Determine the (X, Y) coordinate at the center of the cell enclosing the given text.  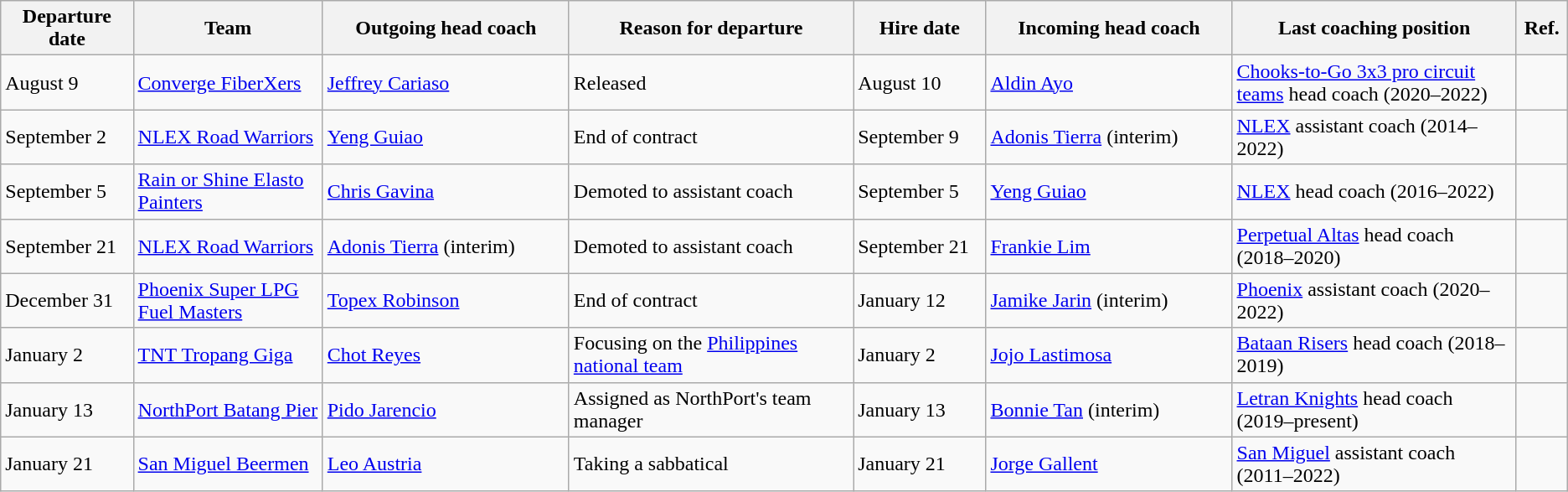
TNT Tropang Giga (228, 355)
Chooks-to-Go 3x3 pro circuit teams head coach (2020–2022) (1374, 82)
January 12 (920, 300)
September 2 (67, 137)
Jojo Lastimosa (1109, 355)
Leo Austria (446, 464)
NorthPort Batang Pier (228, 409)
NLEX assistant coach (2014–2022) (1374, 137)
Jorge Gallent (1109, 464)
NLEX head coach (2016–2022) (1374, 191)
Phoenix Super LPG Fuel Masters (228, 300)
Departure date (67, 28)
Bonnie Tan (interim) (1109, 409)
San Miguel Beermen (228, 464)
December 31 (67, 300)
August 10 (920, 82)
Assigned as NorthPort's team manager (710, 409)
Perpetual Altas head coach (2018–2020) (1374, 246)
Hire date (920, 28)
Focusing on the Philippines national team (710, 355)
Letran Knights head coach (2019–present) (1374, 409)
Rain or Shine Elasto Painters (228, 191)
Taking a sabbatical (710, 464)
September 9 (920, 137)
Aldin Ayo (1109, 82)
Topex Robinson (446, 300)
Ref. (1541, 28)
Frankie Lim (1109, 246)
Jeffrey Cariaso (446, 82)
Reason for departure (710, 28)
Converge FiberXers (228, 82)
San Miguel assistant coach (2011–2022) (1374, 464)
Phoenix assistant coach (2020–2022) (1374, 300)
Outgoing head coach (446, 28)
Chot Reyes (446, 355)
August 9 (67, 82)
Chris Gavina (446, 191)
Last coaching position (1374, 28)
Jamike Jarin (interim) (1109, 300)
Team (228, 28)
Incoming head coach (1109, 28)
Pido Jarencio (446, 409)
Released (710, 82)
Bataan Risers head coach (2018–2019) (1374, 355)
